Determine the [X, Y] coordinate at the center of the cell enclosing the given text.  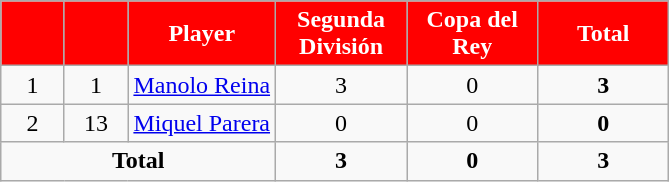
Copa del Rey [472, 34]
Player [202, 34]
13 [96, 123]
Manolo Reina [202, 85]
2 [33, 123]
Segunda División [342, 34]
Miquel Parera [202, 123]
